Return the [X, Y] coordinate for the center point of the cell that contains the specified text.  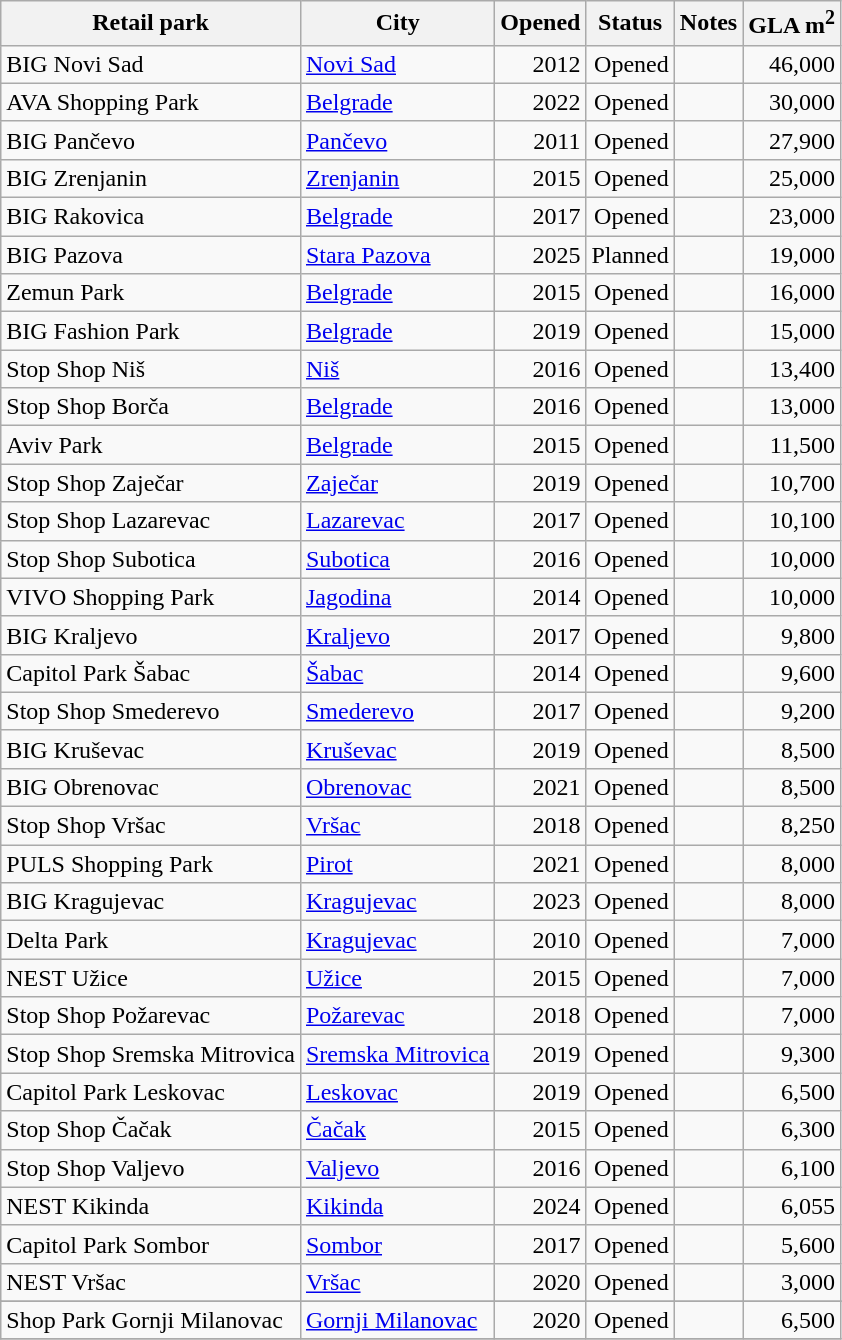
2025 [540, 255]
PULS Shopping Park [151, 864]
Stop Shop Sremska Mitrovica [151, 1054]
Kikinda [397, 1206]
Stop Shop Vršac [151, 826]
10,700 [792, 483]
Niš [397, 369]
GLA m2 [792, 24]
Čačak [397, 1130]
Pirot [397, 864]
6,100 [792, 1168]
Zrenjanin [397, 178]
Kraljevo [397, 635]
Valjevo [397, 1168]
3,000 [792, 1282]
BIG Obrenovac [151, 787]
Jagodina [397, 597]
2023 [540, 902]
Planned [630, 255]
Užice [397, 978]
BIG Rakovica [151, 217]
2011 [540, 140]
30,000 [792, 102]
16,000 [792, 293]
25,000 [792, 178]
Kruševac [397, 749]
Lazarevac [397, 521]
Zemun Park [151, 293]
Smederevo [397, 711]
Leskovac [397, 1092]
9,800 [792, 635]
9,600 [792, 673]
10,100 [792, 521]
BIG Fashion Park [151, 331]
2022 [540, 102]
Pančevo [397, 140]
Stop Shop Valjevo [151, 1168]
Stop Shop Čačak [151, 1130]
Shop Park Gornji Milanovac [151, 1320]
Novi Sad [397, 64]
2012 [540, 64]
5,600 [792, 1244]
Gornji Milanovac [397, 1320]
6,055 [792, 1206]
Stop Shop Lazarevac [151, 521]
BIG Kraljevo [151, 635]
8,250 [792, 826]
Zaječar [397, 483]
BIG Pazova [151, 255]
BIG Kragujevac [151, 902]
2024 [540, 1206]
Stop Shop Smederevo [151, 711]
Aviv Park [151, 445]
City [397, 24]
AVA Shopping Park [151, 102]
9,300 [792, 1054]
9,200 [792, 711]
Požarevac [397, 1016]
Retail park [151, 24]
BIG Pančevo [151, 140]
Stara Pazova [397, 255]
Stop Shop Borča [151, 407]
27,900 [792, 140]
BIG Kruševac [151, 749]
13,400 [792, 369]
Delta Park [151, 940]
Status [630, 24]
Obrenovac [397, 787]
Capitol Park Sombor [151, 1244]
Capitol Park Leskovac [151, 1092]
15,000 [792, 331]
Subotica [397, 559]
Stop Shop Niš [151, 369]
VIVO Shopping Park [151, 597]
Stop Shop Požarevac [151, 1016]
Sombor [397, 1244]
Notes [708, 24]
11,500 [792, 445]
BIG Zrenjanin [151, 178]
13,000 [792, 407]
2010 [540, 940]
23,000 [792, 217]
Sremska Mitrovica [397, 1054]
6,300 [792, 1130]
Šabac [397, 673]
Stop Shop Zaječar [151, 483]
NEST Užice [151, 978]
Capitol Park Šabac [151, 673]
BIG Novi Sad [151, 64]
NEST Vršac [151, 1282]
NEST Kikinda [151, 1206]
Stop Shop Subotica [151, 559]
46,000 [792, 64]
19,000 [792, 255]
